Return [X, Y] of the center of cell containing provided text 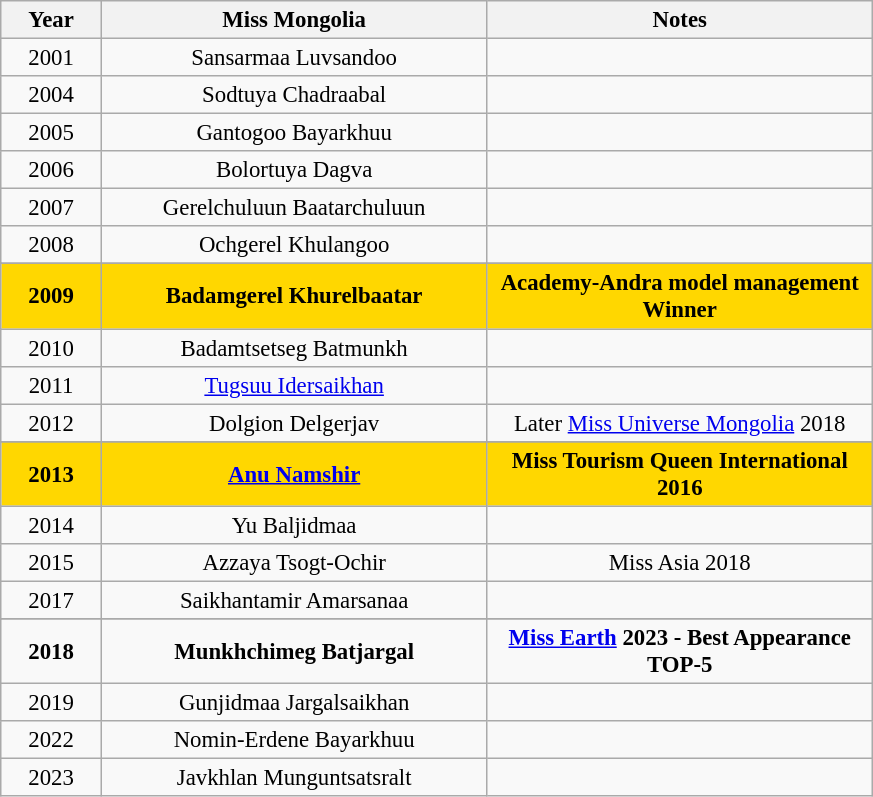
2008 [52, 245]
Miss Asia 2018 [680, 563]
Badamgerel Khurelbaatar [294, 296]
Azzaya Tsogt-Ochir [294, 563]
Miss Mongolia [294, 20]
2019 [52, 702]
Academy-Andra model management Winner [680, 296]
Later Miss Universe Mongolia 2018 [680, 423]
Year [52, 20]
2007 [52, 208]
2001 [52, 58]
Gunjidmaa Jargalsaikhan [294, 702]
2014 [52, 525]
Sansarmaa Luvsandoo [294, 58]
Javkhlan Munguntsatsralt [294, 778]
2010 [52, 348]
2018 [52, 652]
2022 [52, 740]
Dolgion Delgerjav [294, 423]
2004 [52, 95]
Gerelchuluun Baatarchuluun [294, 208]
Sodtuya Chadraabal [294, 95]
Tugsuu Idersaikhan [294, 385]
Miss Earth 2023 - Best Appearance TOP-5 [680, 652]
2017 [52, 600]
2023 [52, 778]
Yu Baljidmaa [294, 525]
2006 [52, 170]
Bolortuya Dagva [294, 170]
2011 [52, 385]
Notes [680, 20]
Nomin-Erdene Bayarkhuu [294, 740]
Gantogoo Bayarkhuu [294, 133]
Ochgerel Khulangoo [294, 245]
Saikhantamir Amarsanaa [294, 600]
Munkhchimeg Batjargal [294, 652]
2013 [52, 474]
Miss Tourism Queen International 2016 [680, 474]
2015 [52, 563]
2005 [52, 133]
2009 [52, 296]
Anu Namshir [294, 474]
Badamtsetseg Batmunkh [294, 348]
2012 [52, 423]
